Output the [X, Y] coordinate of the center of the cell containing the given text.  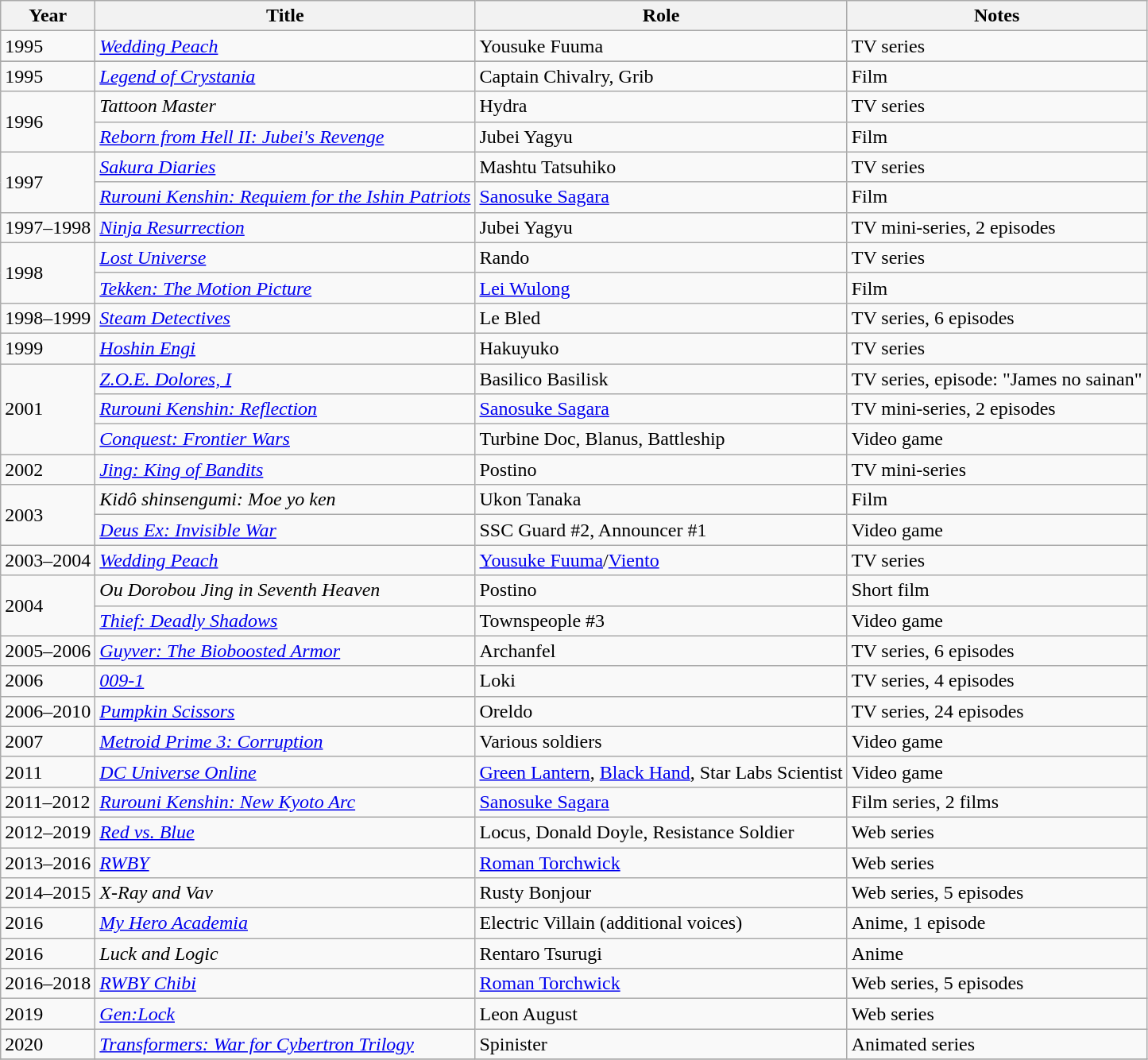
Guyver: The Bioboosted Armor [285, 651]
Anime [996, 954]
Various soldiers [661, 741]
TV series, 4 episodes [996, 681]
Metroid Prime 3: Corruption [285, 741]
1998 [48, 273]
Hydra [661, 106]
Short film [996, 590]
Rurouni Kenshin: Reflection [285, 409]
Hoshin Engi [285, 348]
2003 [48, 515]
Lei Wulong [661, 288]
2012–2019 [48, 832]
Gen:Lock [285, 1014]
Ou Dorobou Jing in Seventh Heaven [285, 590]
2002 [48, 470]
X-Ray and Vav [285, 893]
Thief: Deadly Shadows [285, 621]
Film series, 2 films [996, 802]
2004 [48, 605]
TV series, episode: "James no sainan" [996, 379]
1998–1999 [48, 318]
Reborn from Hell II: Jubei's Revenge [285, 137]
Loki [661, 681]
RWBY [285, 862]
1997–1998 [48, 227]
Tattoon Master [285, 106]
Rentaro Tsurugi [661, 954]
Jing: King of Bandits [285, 470]
2020 [48, 1044]
RWBY Chibi [285, 984]
Tekken: The Motion Picture [285, 288]
Title [285, 16]
009-1 [285, 681]
2013–2016 [48, 862]
My Hero Academia [285, 923]
Electric Villain (additional voices) [661, 923]
2011–2012 [48, 802]
DC Universe Online [285, 772]
2006 [48, 681]
Rando [661, 257]
Captain Chivalry, Grib [661, 76]
2001 [48, 409]
Legend of Crystania [285, 76]
Yousuke Fuuma [661, 46]
Archanfel [661, 651]
1997 [48, 182]
Yousuke Fuuma/Viento [661, 560]
SSC Guard #2, Announcer #1 [661, 530]
Pumpkin Scissors [285, 711]
Rurouni Kenshin: New Kyoto Arc [285, 802]
TV mini-series [996, 470]
Hakuyuko [661, 348]
Year [48, 16]
Transformers: War for Cybertron Trilogy [285, 1044]
2011 [48, 772]
Locus, Donald Doyle, Resistance Soldier [661, 832]
2007 [48, 741]
Mashtu Tatsuhiko [661, 167]
2005–2006 [48, 651]
Townspeople #3 [661, 621]
Basilico Basilisk [661, 379]
Le Bled [661, 318]
Ukon Tanaka [661, 500]
Conquest: Frontier Wars [285, 439]
Sakura Diaries [285, 167]
Notes [996, 16]
Role [661, 16]
Green Lantern, Black Hand, Star Labs Scientist [661, 772]
Oreldo [661, 711]
Red vs. Blue [285, 832]
2003–2004 [48, 560]
2014–2015 [48, 893]
Animated series [996, 1044]
Lost Universe [285, 257]
1996 [48, 122]
2016–2018 [48, 984]
Spinister [661, 1044]
Luck and Logic [285, 954]
Steam Detectives [285, 318]
Rusty Bonjour [661, 893]
2006–2010 [48, 711]
Ninja Resurrection [285, 227]
Anime, 1 episode [996, 923]
2019 [48, 1014]
Rurouni Kenshin: Requiem for the Ishin Patriots [285, 197]
Deus Ex: Invisible War [285, 530]
1999 [48, 348]
Z.O.E. Dolores, I [285, 379]
Turbine Doc, Blanus, Battleship [661, 439]
Kidô shinsengumi: Moe yo ken [285, 500]
TV series, 24 episodes [996, 711]
Leon August [661, 1014]
